Provide the [x, y] coordinate of the cell's center where the given text is located.  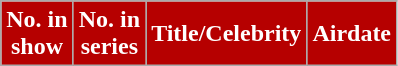
No. in show [37, 34]
Airdate [352, 34]
No. in series [109, 34]
Title/Celebrity [226, 34]
